Provide the [x, y] coordinate of the cell's center where the given text is located.  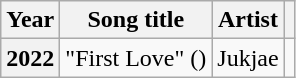
Artist [248, 20]
Year [30, 20]
Song title [136, 20]
Jukjae [248, 58]
"First Love" () [136, 58]
2022 [30, 58]
